Determine the (x, y) coordinate at the center of the cell enclosing the given text.  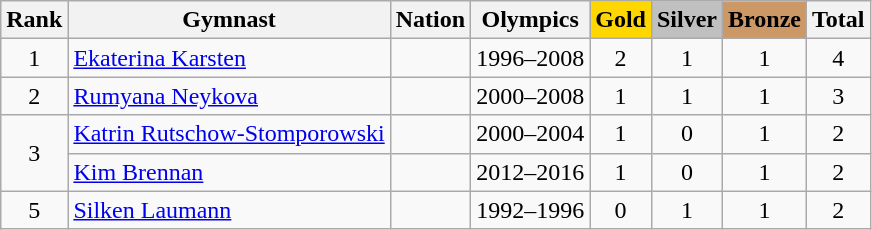
Rumyana Neykova (229, 96)
1996–2008 (530, 58)
Total (838, 20)
Silver (686, 20)
Kim Brennan (229, 172)
Bronze (765, 20)
Nation (430, 20)
5 (34, 210)
4 (838, 58)
Rank (34, 20)
Katrin Rutschow-Stomporowski (229, 134)
2000–2008 (530, 96)
1992–1996 (530, 210)
Gold (621, 20)
Gymnast (229, 20)
Olympics (530, 20)
Ekaterina Karsten (229, 58)
2012–2016 (530, 172)
Silken Laumann (229, 210)
2000–2004 (530, 134)
